Determine the [x, y] coordinate at the center of the cell enclosing the given text.  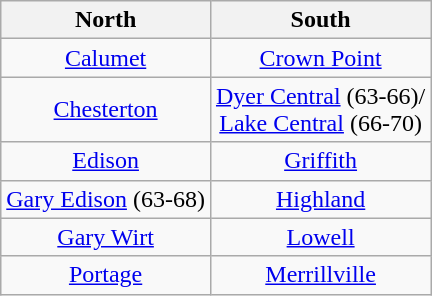
Dyer Central (63-66)/ Lake Central (66-70) [320, 110]
Merrillville [320, 275]
Gary Edison (63-68) [106, 199]
Gary Wirt [106, 237]
Highland [320, 199]
Chesterton [106, 110]
Crown Point [320, 58]
Portage [106, 275]
South [320, 20]
North [106, 20]
Lowell [320, 237]
Griffith [320, 161]
Calumet [106, 58]
Edison [106, 161]
